Capture the cell that displays the provided text and extract its (x, y) central coordinate. 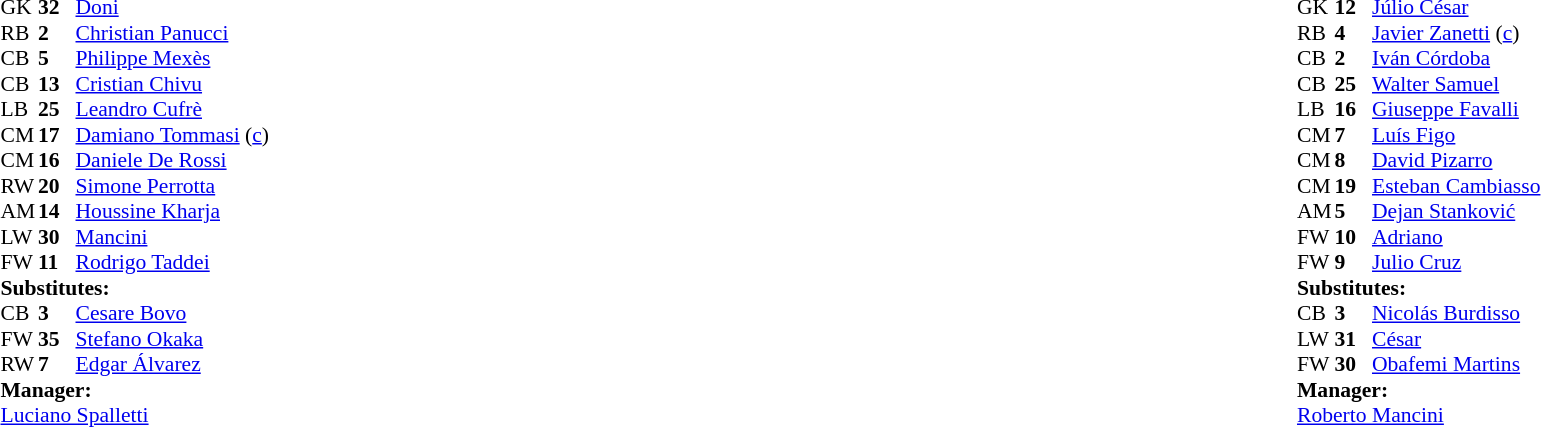
Damiano Tommasi (c) (173, 135)
Edgar Álvarez (173, 365)
Giuseppe Favalli (1456, 109)
20 (57, 186)
Christian Panucci (173, 33)
19 (1353, 186)
Stefano Okaka (173, 339)
Cristian Chivu (173, 84)
11 (57, 263)
Nicolás Burdisso (1456, 313)
13 (57, 84)
Walter Samuel (1456, 84)
10 (1353, 237)
17 (57, 135)
César (1456, 339)
35 (57, 339)
Obafemi Martins (1456, 365)
Iván Córdoba (1456, 59)
4 (1353, 33)
Daniele De Rossi (173, 161)
Javier Zanetti (c) (1456, 33)
Julio Cruz (1456, 263)
Philippe Mexès (173, 59)
Rodrigo Taddei (173, 263)
Mancini (173, 237)
Luís Figo (1456, 135)
Cesare Bovo (173, 313)
Houssine Kharja (173, 211)
David Pizarro (1456, 161)
14 (57, 211)
Leandro Cufrè (173, 109)
Dejan Stanković (1456, 211)
Esteban Cambiasso (1456, 186)
Adriano (1456, 237)
Simone Perrotta (173, 186)
31 (1353, 339)
8 (1353, 161)
9 (1353, 263)
